Find where the given text appears and provide that cell's center as [X, Y] coordinate. 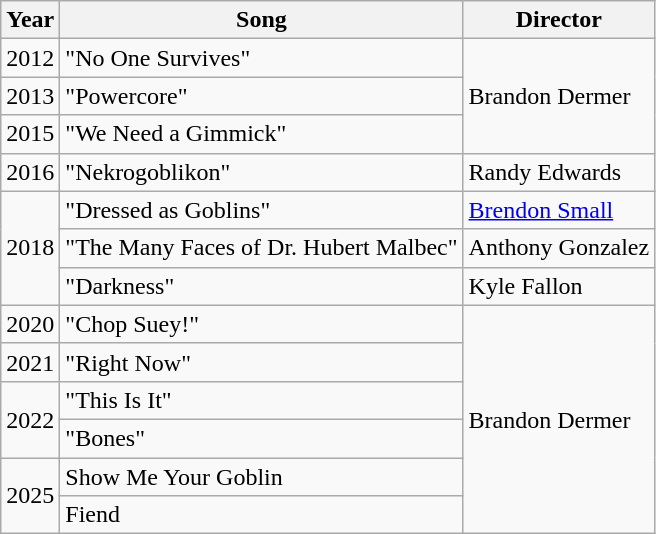
"Powercore" [262, 96]
Randy Edwards [559, 172]
"We Need a Gimmick" [262, 134]
Fiend [262, 515]
2022 [30, 419]
"Dressed as Goblins" [262, 210]
2016 [30, 172]
"Darkness" [262, 286]
Year [30, 20]
Show Me Your Goblin [262, 477]
Song [262, 20]
"No One Survives" [262, 58]
"The Many Faces of Dr. Hubert Malbec" [262, 248]
2013 [30, 96]
2018 [30, 248]
2012 [30, 58]
2020 [30, 324]
"This Is It" [262, 400]
Anthony Gonzalez [559, 248]
Director [559, 20]
"Chop Suey!" [262, 324]
Kyle Fallon [559, 286]
2025 [30, 496]
2021 [30, 362]
Brendon Small [559, 210]
"Nekrogoblikon" [262, 172]
"Bones" [262, 438]
2015 [30, 134]
"Right Now" [262, 362]
